Determine the (x, y) coordinate at the center of the cell enclosing the given text.  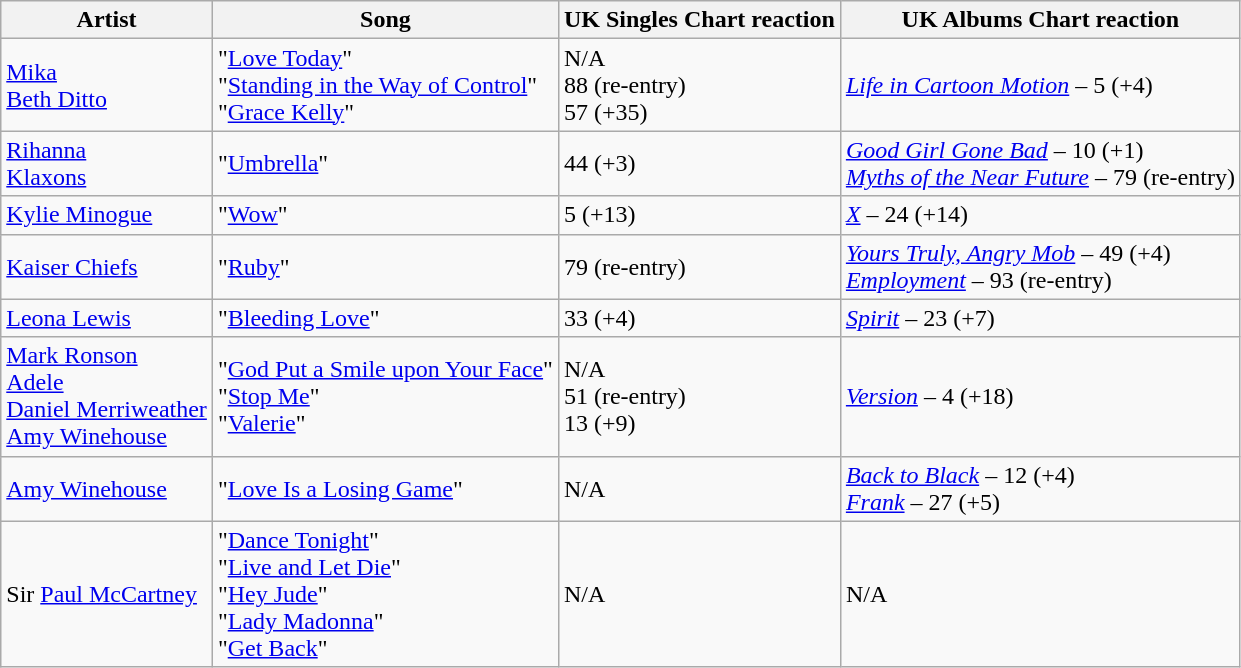
"Love Is a Losing Game" (385, 488)
UK Singles Chart reaction (699, 20)
MikaBeth Ditto (107, 85)
Kylie Minogue (107, 215)
Sir Paul McCartney (107, 594)
"Ruby" (385, 266)
Good Girl Gone Bad – 10 (+1)Myths of the Near Future – 79 (re-entry) (1040, 164)
Life in Cartoon Motion – 5 (+4) (1040, 85)
Amy Winehouse (107, 488)
Yours Truly, Angry Mob – 49 (+4)Employment – 93 (re-entry) (1040, 266)
Leona Lewis (107, 318)
"Love Today""Standing in the Way of Control""Grace Kelly" (385, 85)
Mark RonsonAdeleDaniel MerriweatherAmy Winehouse (107, 396)
33 (+4) (699, 318)
RihannaKlaxons (107, 164)
"Bleeding Love" (385, 318)
5 (+13) (699, 215)
X – 24 (+14) (1040, 215)
"Umbrella" (385, 164)
Version – 4 (+18) (1040, 396)
79 (re-entry) (699, 266)
Artist (107, 20)
Spirit – 23 (+7) (1040, 318)
"Wow" (385, 215)
N/A88 (re-entry)57 (+35) (699, 85)
Kaiser Chiefs (107, 266)
Back to Black – 12 (+4)Frank – 27 (+5) (1040, 488)
"God Put a Smile upon Your Face""Stop Me""Valerie" (385, 396)
UK Albums Chart reaction (1040, 20)
N/A51 (re-entry)13 (+9) (699, 396)
Song (385, 20)
"Dance Tonight""Live and Let Die""Hey Jude""Lady Madonna""Get Back" (385, 594)
44 (+3) (699, 164)
